Pinpoint the cell where the given text exists, returning its (x, y) midpoint coordinate. 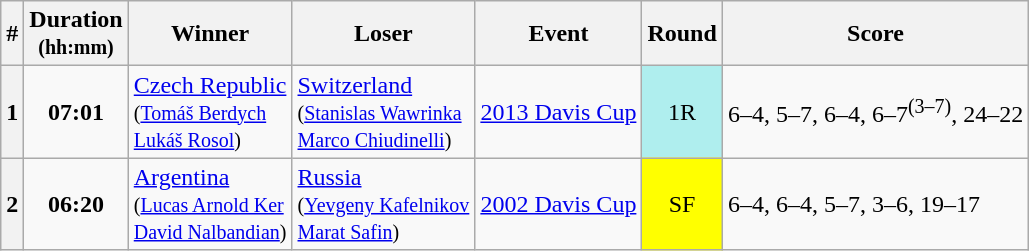
07:01 (76, 112)
2013 Davis Cup (558, 112)
Duration(hh:mm) (76, 34)
6–4, 5–7, 6–4, 6–7(3–7), 24–22 (875, 112)
Argentina(Lucas Arnold KerDavid Nalbandian) (210, 204)
1R (682, 112)
Loser (384, 34)
Round (682, 34)
Winner (210, 34)
Score (875, 34)
Switzerland(Stanislas WawrinkaMarco Chiudinelli) (384, 112)
Czech Republic(Tomáš BerdychLukáš Rosol) (210, 112)
06:20 (76, 204)
# (12, 34)
2 (12, 204)
Event (558, 34)
2002 Davis Cup (558, 204)
Russia(Yevgeny KafelnikovMarat Safin) (384, 204)
1 (12, 112)
SF (682, 204)
6–4, 6–4, 5–7, 3–6, 19–17 (875, 204)
